Locate the cell with the specified text and output its (x, y) center coordinate. 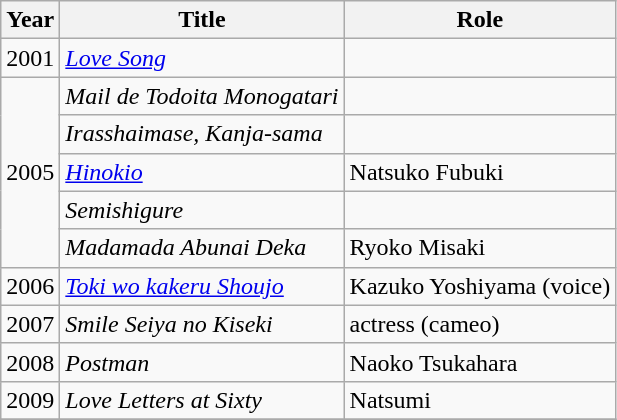
Natsumi (480, 400)
Toki wo kakeru Shoujo (202, 286)
2008 (30, 362)
Ryoko Misaki (480, 248)
2006 (30, 286)
2001 (30, 58)
2009 (30, 400)
Irasshaimase, Kanja-sama (202, 134)
2005 (30, 172)
Mail de Todoita Monogatari (202, 96)
Love Letters at Sixty (202, 400)
actress (cameo) (480, 324)
Year (30, 20)
Semishigure (202, 210)
Hinokio (202, 172)
Smile Seiya no Kiseki (202, 324)
Naoko Tsukahara (480, 362)
Love Song (202, 58)
Title (202, 20)
Natsuko Fubuki (480, 172)
Kazuko Yoshiyama (voice) (480, 286)
Role (480, 20)
Postman (202, 362)
Madamada Abunai Deka (202, 248)
2007 (30, 324)
